Determine the (x, y) coordinate at the center of the cell enclosing the given text.  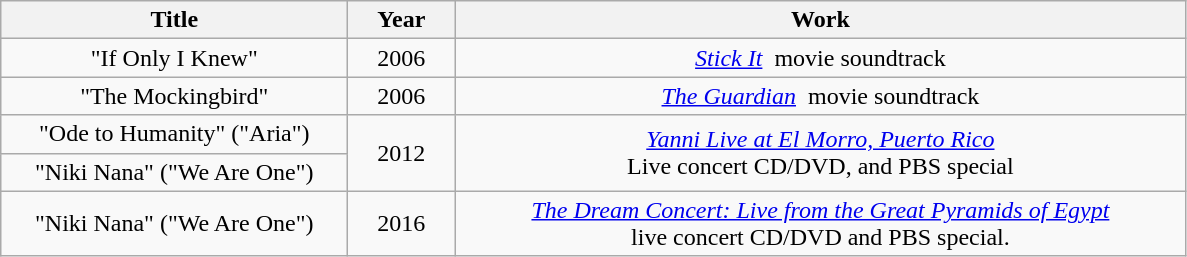
Title (174, 20)
Work (820, 20)
"If Only I Knew" (174, 58)
The Dream Concert: Live from the Great Pyramids of Egypt live concert CD/DVD and PBS special. (820, 224)
2016 (402, 224)
"The Mockingbird" (174, 96)
The Guardian movie soundtrack (820, 96)
2012 (402, 153)
"Ode to Humanity" ("Aria") (174, 134)
Yanni Live at El Morro, Puerto Rico Live concert CD/DVD, and PBS special (820, 153)
Stick It movie soundtrack (820, 58)
Year (402, 20)
